For the text-containing cell, return its midpoint in (X, Y) coordinate format. 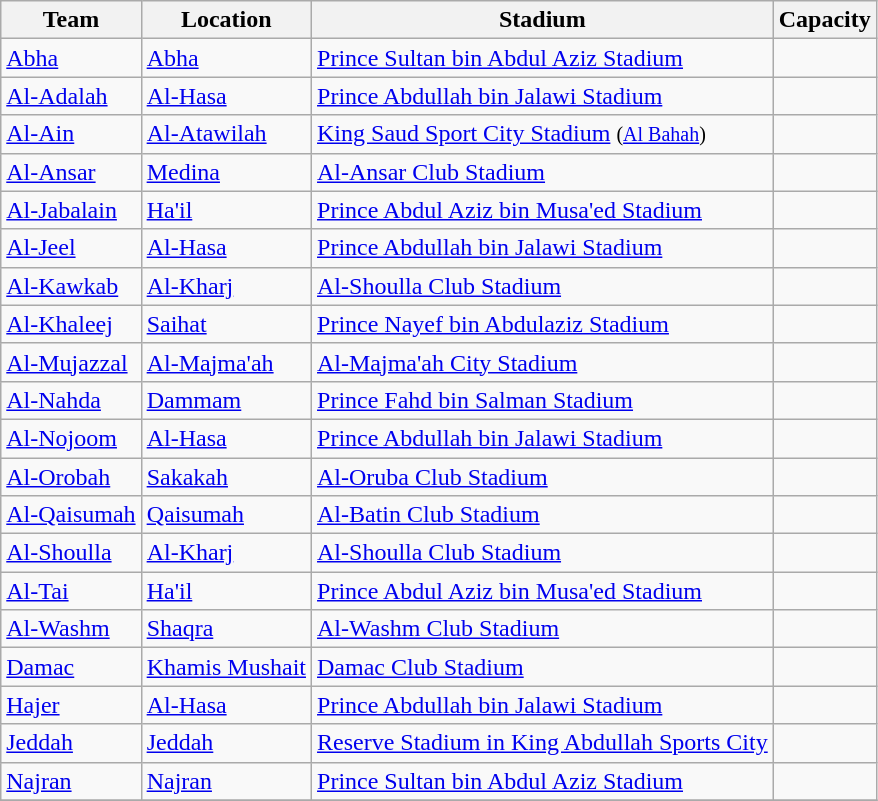
Damac Club Stadium (543, 667)
Al-Batin Club Stadium (543, 515)
Al-Washm (71, 629)
Damac (71, 667)
Al-Nojoom (71, 438)
Prince Fahd bin Salman Stadium (543, 400)
Hajer (71, 705)
Al-Tai (71, 591)
Al-Jeel (71, 248)
Reserve Stadium in King Abdullah Sports City (543, 743)
Dammam (226, 400)
Al-Atawilah (226, 134)
Sakakah (226, 477)
Al-Khaleej (71, 324)
Al-Washm Club Stadium (543, 629)
Capacity (824, 20)
Al-Oruba Club Stadium (543, 477)
Al-Orobah (71, 477)
Qaisumah (226, 515)
Al-Kawkab (71, 286)
Al-Ansar Club Stadium (543, 172)
Team (71, 20)
Al-Adalah (71, 96)
Al-Ain (71, 134)
Al-Shoulla (71, 553)
Saihat (226, 324)
Medina (226, 172)
Al-Nahda (71, 400)
Location (226, 20)
Khamis Mushait (226, 667)
Al-Majma'ah (226, 362)
Al-Qaisumah (71, 515)
Al-Majma'ah City Stadium (543, 362)
Prince Nayef bin Abdulaziz Stadium (543, 324)
Stadium (543, 20)
Al-Ansar (71, 172)
Al-Mujazzal (71, 362)
Shaqra (226, 629)
Al-Jabalain (71, 210)
King Saud Sport City Stadium (Al Bahah) (543, 134)
